Determine the [X, Y] coordinate at the center of the cell enclosing the given text.  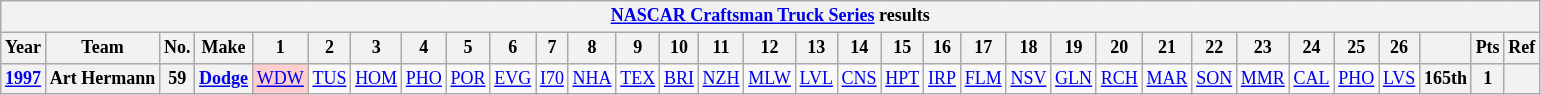
26 [1400, 48]
22 [1214, 48]
13 [816, 48]
NSV [1028, 78]
WDW [280, 78]
3 [376, 48]
1997 [24, 78]
No. [178, 48]
GLN [1074, 78]
Year [24, 48]
BRI [680, 78]
19 [1074, 48]
RCH [1119, 78]
59 [178, 78]
6 [513, 48]
CNS [859, 78]
17 [983, 48]
MMR [1264, 78]
LVL [816, 78]
Make [224, 48]
16 [942, 48]
24 [1312, 48]
21 [1167, 48]
14 [859, 48]
HOM [376, 78]
2 [330, 48]
NASCAR Craftsman Truck Series results [770, 16]
SON [1214, 78]
10 [680, 48]
Pts [1488, 48]
CAL [1312, 78]
TUS [330, 78]
I70 [552, 78]
MLW [770, 78]
165th [1446, 78]
12 [770, 48]
NHA [592, 78]
IRP [942, 78]
Ref [1522, 48]
11 [721, 48]
7 [552, 48]
HPT [902, 78]
EVG [513, 78]
NZH [721, 78]
23 [1264, 48]
9 [638, 48]
LVS [1400, 78]
Art Hermann [102, 78]
FLM [983, 78]
4 [424, 48]
25 [1356, 48]
18 [1028, 48]
POR [468, 78]
8 [592, 48]
TEX [638, 78]
20 [1119, 48]
MAR [1167, 78]
Team [102, 48]
15 [902, 48]
5 [468, 48]
Dodge [224, 78]
